Pinpoint the cell where the given text exists, returning its [X, Y] midpoint coordinate. 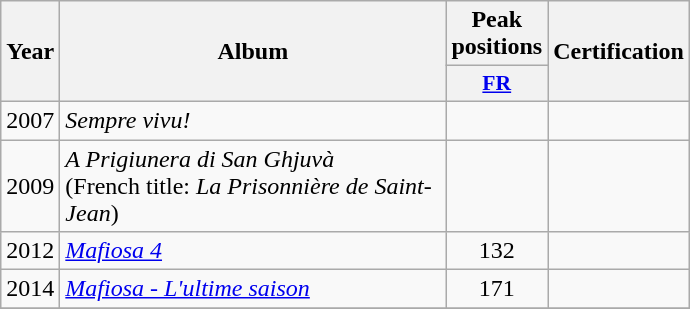
Mafiosa - L'ultime saison [253, 289]
2007 [30, 120]
Sempre vivu! [253, 120]
Certification [619, 52]
Peak positions [497, 34]
A Prigiunera di San Ghjuvà (French title: La Prisonnière de Saint-Jean) [253, 186]
Year [30, 52]
171 [497, 289]
2014 [30, 289]
2009 [30, 186]
FR [497, 84]
Album [253, 52]
Mafiosa 4 [253, 251]
2012 [30, 251]
132 [497, 251]
